From the cell containing the given text, extract its center point as [X, Y] coordinate. 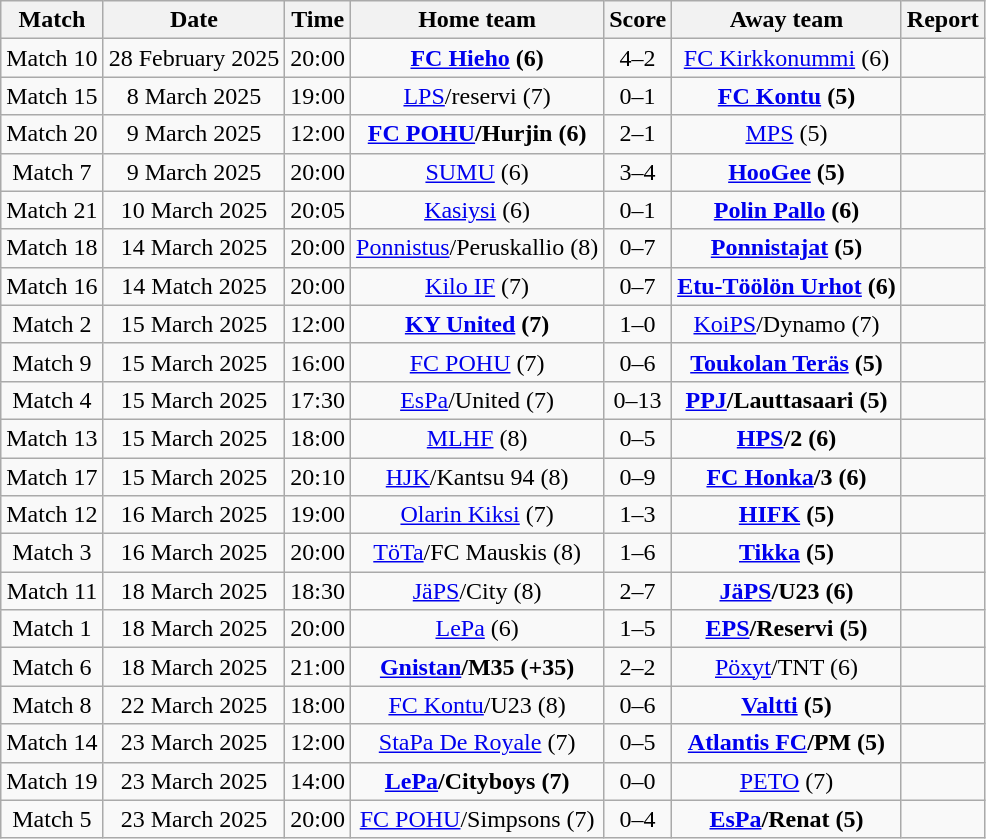
Away team [787, 20]
14 Match 2025 [194, 286]
FC POHU/Simpsons (7) [478, 819]
Match 15 [52, 96]
MPS (5) [787, 134]
28 February 2025 [194, 58]
1–5 [638, 629]
4–2 [638, 58]
14 March 2025 [194, 248]
Match 21 [52, 210]
FC POHU (7) [478, 362]
Home team [478, 20]
2–1 [638, 134]
EPS/Reservi (5) [787, 629]
0–9 [638, 477]
0–0 [638, 781]
Match 2 [52, 324]
FC Honka/3 (6) [787, 477]
FC Kirkkonummi (6) [787, 58]
PPJ/Lauttasaari (5) [787, 400]
Match 11 [52, 591]
Match 12 [52, 515]
KY United (7) [478, 324]
Tikka (5) [787, 553]
EsPa/United (7) [478, 400]
20:10 [318, 477]
Ponnistus/Peruskallio (8) [478, 248]
HPS/2 (6) [787, 438]
2–7 [638, 591]
2–2 [638, 667]
21:00 [318, 667]
Match 17 [52, 477]
Ponnistajat (5) [787, 248]
KoiPS/Dynamo (7) [787, 324]
Report [942, 20]
Etu-Töölön Urhot (6) [787, 286]
Match 3 [52, 553]
Match 8 [52, 705]
Valtti (5) [787, 705]
HJK/Kantsu 94 (8) [478, 477]
Match 5 [52, 819]
3–4 [638, 172]
Kasiysi (6) [478, 210]
1–6 [638, 553]
Match 1 [52, 629]
Match [52, 20]
EsPa/Renat (5) [787, 819]
LePa/Cityboys (7) [478, 781]
1–3 [638, 515]
22 March 2025 [194, 705]
Match 16 [52, 286]
Toukolan Teräs (5) [787, 362]
18:30 [318, 591]
FC POHU/Hurjin (6) [478, 134]
Match 13 [52, 438]
Match 18 [52, 248]
Match 19 [52, 781]
0–4 [638, 819]
LPS/reservi (7) [478, 96]
LePa (6) [478, 629]
8 March 2025 [194, 96]
TöTa/FC Mauskis (8) [478, 553]
JäPS/City (8) [478, 591]
Polin Pallo (6) [787, 210]
Olarin Kiksi (7) [478, 515]
Match 9 [52, 362]
HooGee (5) [787, 172]
Match 10 [52, 58]
Pöxyt/TNT (6) [787, 667]
FC Hieho (6) [478, 58]
Match 4 [52, 400]
1–0 [638, 324]
Match 7 [52, 172]
10 March 2025 [194, 210]
Atlantis FC/PM (5) [787, 743]
PETO (7) [787, 781]
Match 6 [52, 667]
Match 20 [52, 134]
14:00 [318, 781]
Time [318, 20]
StaPa De Royale (7) [478, 743]
FC Kontu/U23 (8) [478, 705]
Gnistan/M35 (+35) [478, 667]
SUMU (6) [478, 172]
16:00 [318, 362]
Score [638, 20]
20:05 [318, 210]
Kilo IF (7) [478, 286]
17:30 [318, 400]
MLHF (8) [478, 438]
JäPS/U23 (6) [787, 591]
Date [194, 20]
0–13 [638, 400]
Match 14 [52, 743]
HIFK (5) [787, 515]
FC Kontu (5) [787, 96]
